Locate the cell with the specified text and output its [x, y] center coordinate. 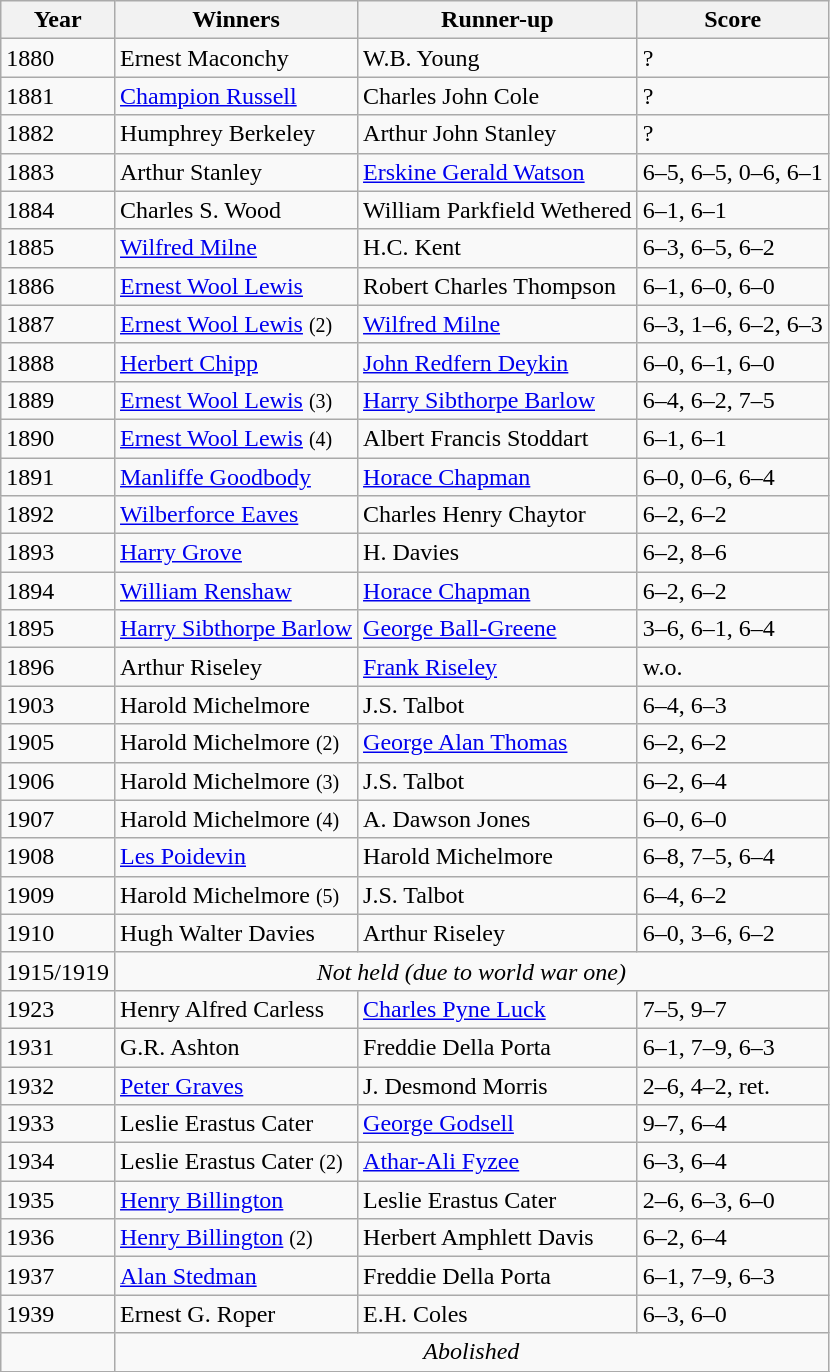
W.B. Young [498, 58]
1907 [58, 819]
Runner-up [498, 20]
Herbert Amphlett Davis [498, 1238]
Ernest Wool Lewis [236, 286]
1910 [58, 933]
1939 [58, 1314]
Alan Stedman [236, 1276]
John Redfern Deykin [498, 362]
1923 [58, 1009]
6–0, 6–0 [732, 819]
Not held (due to world war one) [471, 971]
6–4, 6–2, 7–5 [732, 400]
1889 [58, 400]
1885 [58, 248]
6–3, 6–0 [732, 1314]
1888 [58, 362]
1934 [58, 1162]
Charles Henry Chaytor [498, 515]
6–0, 0–6, 6–4 [732, 477]
Harry Grove [236, 553]
H.C. Kent [498, 248]
6–0, 6–1, 6–0 [732, 362]
2–6, 4–2, ret. [732, 1085]
1884 [58, 210]
1903 [58, 705]
6–8, 7–5, 6–4 [732, 857]
1909 [58, 895]
6–4, 6–3 [732, 705]
Score [732, 20]
Harold Michelmore (2) [236, 743]
Les Poidevin [236, 857]
1883 [58, 172]
Leslie Erastus Cater (2) [236, 1162]
Abolished [471, 1352]
1881 [58, 96]
6–3, 6–4 [732, 1162]
1905 [58, 743]
Henry Billington (2) [236, 1238]
6–5, 6–5, 0–6, 6–1 [732, 172]
1893 [58, 553]
1931 [58, 1047]
7–5, 9–7 [732, 1009]
Herbert Chipp [236, 362]
Harold Michelmore (3) [236, 781]
Albert Francis Stoddart [498, 438]
1908 [58, 857]
George Godsell [498, 1124]
1891 [58, 477]
Year [58, 20]
1932 [58, 1085]
w.o. [732, 667]
1896 [58, 667]
Wilberforce Eaves [236, 515]
Henry Alfred Carless [236, 1009]
A. Dawson Jones [498, 819]
Peter Graves [236, 1085]
1915/1919 [58, 971]
1937 [58, 1276]
Ernest Maconchy [236, 58]
George Ball-Greene [498, 629]
Arthur John Stanley [498, 134]
1887 [58, 324]
Charles John Cole [498, 96]
1933 [58, 1124]
Humphrey Berkeley [236, 134]
1895 [58, 629]
Harold Michelmore (5) [236, 895]
1890 [58, 438]
Harold Michelmore (4) [236, 819]
1906 [58, 781]
Frank Riseley [498, 667]
9–7, 6–4 [732, 1124]
Robert Charles Thompson [498, 286]
Champion Russell [236, 96]
3–6, 6–1, 6–4 [732, 629]
6–1, 6–0, 6–0 [732, 286]
6–4, 6–2 [732, 895]
1892 [58, 515]
William Parkfield Wethered [498, 210]
George Alan Thomas [498, 743]
1936 [58, 1238]
1882 [58, 134]
1935 [58, 1200]
6–3, 1–6, 6–2, 6–3 [732, 324]
Ernest Wool Lewis (2) [236, 324]
H. Davies [498, 553]
E.H. Coles [498, 1314]
Ernest Wool Lewis (3) [236, 400]
William Renshaw [236, 591]
Athar-Ali Fyzee [498, 1162]
Ernest Wool Lewis (4) [236, 438]
1894 [58, 591]
Erskine Gerald Watson [498, 172]
Manliffe Goodbody [236, 477]
Ernest G. Roper [236, 1314]
Winners [236, 20]
Arthur Stanley [236, 172]
Henry Billington [236, 1200]
G.R. Ashton [236, 1047]
J. Desmond Morris [498, 1085]
2–6, 6–3, 6–0 [732, 1200]
6–0, 3–6, 6–2 [732, 933]
6–2, 8–6 [732, 553]
Charles Pyne Luck [498, 1009]
1880 [58, 58]
Hugh Walter Davies [236, 933]
6–3, 6–5, 6–2 [732, 248]
Charles S. Wood [236, 210]
1886 [58, 286]
